Output the [x, y] coordinate of the center of the cell containing the given text.  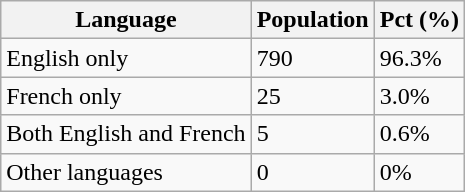
96.3% [419, 58]
0 [312, 172]
3.0% [419, 96]
Language [126, 20]
English only [126, 58]
790 [312, 58]
0.6% [419, 134]
5 [312, 134]
Population [312, 20]
French only [126, 96]
Other languages [126, 172]
Pct (%) [419, 20]
Both English and French [126, 134]
25 [312, 96]
0% [419, 172]
